Pinpoint the cell where the given text exists, returning its (x, y) midpoint coordinate. 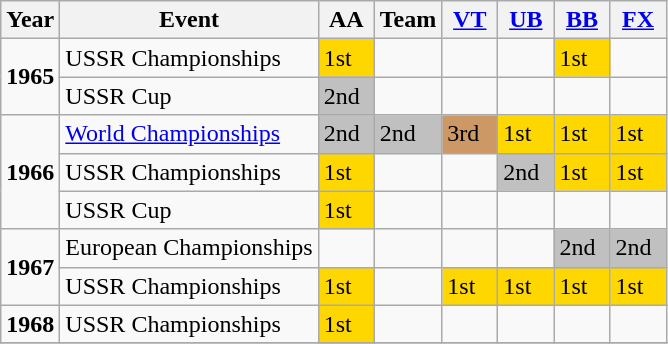
1968 (30, 324)
1966 (30, 172)
3rd (470, 134)
UB (526, 20)
VT (470, 20)
1967 (30, 267)
European Championships (189, 248)
FX (638, 20)
World Championships (189, 134)
AA (346, 20)
Team (408, 20)
1965 (30, 77)
Event (189, 20)
Year (30, 20)
BB (582, 20)
